Scan for the cell matching the given text and deliver its (X, Y) coordinate at center. 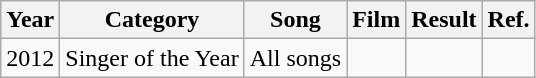
Song (295, 20)
All songs (295, 58)
Ref. (508, 20)
2012 (30, 58)
Singer of the Year (152, 58)
Result (444, 20)
Year (30, 20)
Category (152, 20)
Film (376, 20)
